Search for the cell housing the specified text and yield its [x, y] center coordinate. 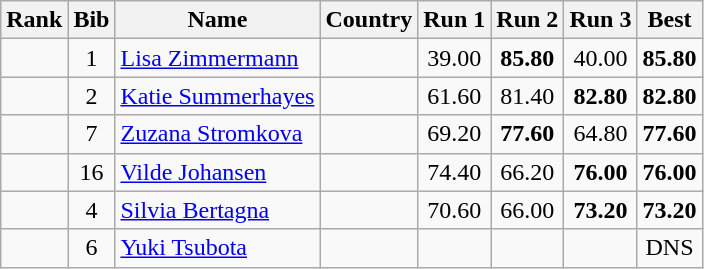
Country [369, 20]
Best [670, 20]
Vilde Johansen [218, 172]
40.00 [600, 58]
Yuki Tsubota [218, 248]
Rank [34, 20]
7 [92, 134]
Lisa Zimmermann [218, 58]
1 [92, 58]
81.40 [528, 96]
69.20 [454, 134]
70.60 [454, 210]
74.40 [454, 172]
Run 2 [528, 20]
Run 3 [600, 20]
DNS [670, 248]
Bib [92, 20]
Silvia Bertagna [218, 210]
66.00 [528, 210]
Name [218, 20]
64.80 [600, 134]
2 [92, 96]
66.20 [528, 172]
Zuzana Stromkova [218, 134]
39.00 [454, 58]
6 [92, 248]
4 [92, 210]
Katie Summerhayes [218, 96]
Run 1 [454, 20]
61.60 [454, 96]
16 [92, 172]
